Search for the cell housing the specified text and yield its [x, y] center coordinate. 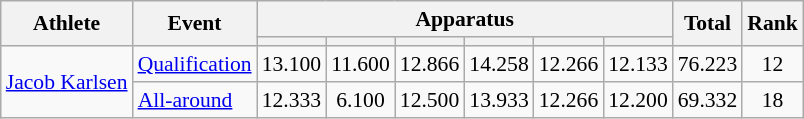
Jacob Karlsen [67, 82]
12.866 [430, 64]
All-around [195, 100]
Qualification [195, 64]
13.100 [292, 64]
76.223 [708, 64]
12 [772, 64]
13.933 [498, 100]
Total [708, 24]
Athlete [67, 24]
69.332 [708, 100]
Event [195, 24]
18 [772, 100]
12.133 [638, 64]
11.600 [360, 64]
12.200 [638, 100]
6.100 [360, 100]
12.500 [430, 100]
Apparatus [465, 19]
14.258 [498, 64]
12.333 [292, 100]
Rank [772, 24]
